Identify which cell holds the provided text, then report its (X, Y) central coordinate. 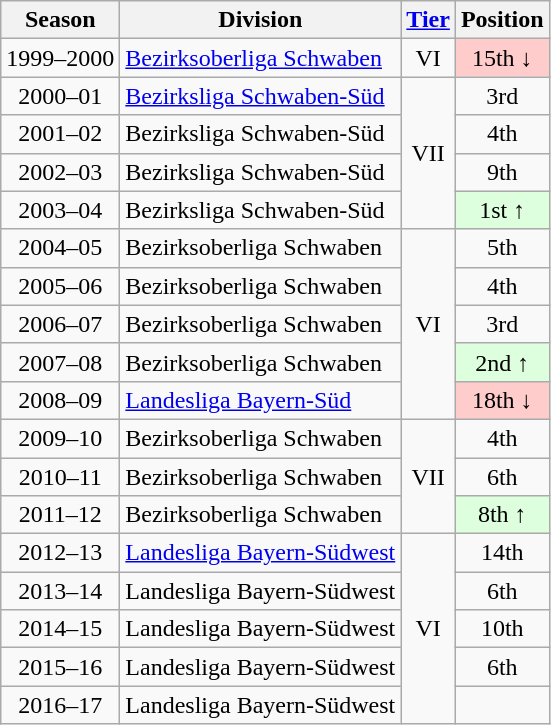
2005–06 (60, 286)
2013–14 (60, 591)
2000–01 (60, 96)
Division (260, 20)
2003–04 (60, 210)
5th (502, 248)
Landesliga Bayern-Süd (260, 400)
2010–11 (60, 477)
8th ↑ (502, 515)
2007–08 (60, 362)
1999–2000 (60, 58)
2001–02 (60, 134)
2012–13 (60, 553)
2002–03 (60, 172)
2014–15 (60, 629)
2006–07 (60, 324)
1st ↑ (502, 210)
2009–10 (60, 438)
2015–16 (60, 667)
2008–09 (60, 400)
9th (502, 172)
2nd ↑ (502, 362)
14th (502, 553)
15th ↓ (502, 58)
Season (60, 20)
18th ↓ (502, 400)
2011–12 (60, 515)
Tier (428, 20)
2004–05 (60, 248)
10th (502, 629)
Position (502, 20)
2016–17 (60, 705)
